Pinpoint the cell where the given text exists, returning its (X, Y) midpoint coordinate. 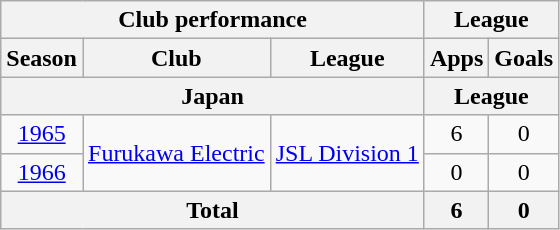
Furukawa Electric (176, 153)
Club (176, 58)
Total (213, 210)
JSL Division 1 (347, 153)
Goals (524, 58)
1966 (42, 172)
Club performance (213, 20)
1965 (42, 134)
Apps (456, 58)
Season (42, 58)
Japan (213, 96)
